From the cell containing the given text, extract its center point as (X, Y) coordinate. 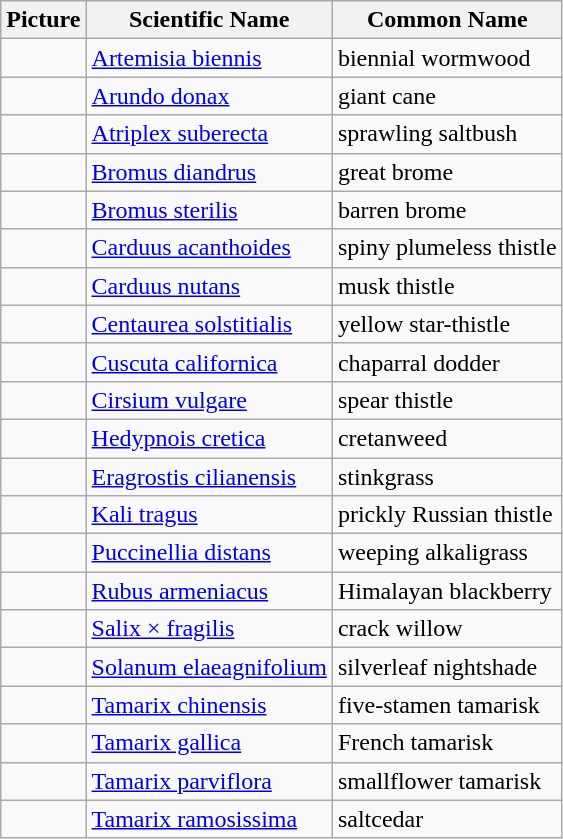
musk thistle (447, 286)
Bromus sterilis (209, 210)
five-stamen tamarisk (447, 705)
Eragrostis cilianensis (209, 477)
Artemisia biennis (209, 58)
Puccinellia distans (209, 553)
Scientific Name (209, 20)
Tamarix parviflora (209, 781)
biennial wormwood (447, 58)
Kali tragus (209, 515)
giant cane (447, 96)
Carduus nutans (209, 286)
spiny plumeless thistle (447, 248)
Tamarix gallica (209, 743)
chaparral dodder (447, 362)
smallflower tamarisk (447, 781)
Common Name (447, 20)
Bromus diandrus (209, 172)
Tamarix chinensis (209, 705)
Arundo donax (209, 96)
stinkgrass (447, 477)
Picture (44, 20)
Cirsium vulgare (209, 400)
cretanweed (447, 438)
yellow star-thistle (447, 324)
Centaurea solstitialis (209, 324)
Atriplex suberecta (209, 134)
Rubus armeniacus (209, 591)
great brome (447, 172)
French tamarisk (447, 743)
crack willow (447, 629)
silverleaf nightshade (447, 667)
Solanum elaeagnifolium (209, 667)
Carduus acanthoides (209, 248)
sprawling saltbush (447, 134)
Tamarix ramosissima (209, 819)
prickly Russian thistle (447, 515)
saltcedar (447, 819)
spear thistle (447, 400)
Salix × fragilis (209, 629)
Hedypnois cretica (209, 438)
Cuscuta californica (209, 362)
weeping alkaligrass (447, 553)
Himalayan blackberry (447, 591)
barren brome (447, 210)
